Locate the cell with the specified text and output its (X, Y) center coordinate. 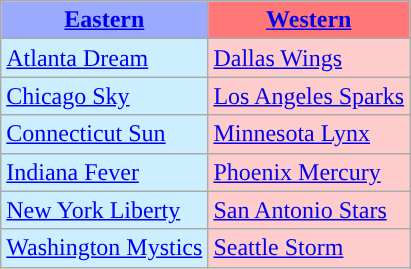
Dallas Wings (309, 58)
Seattle Storm (309, 248)
Phoenix Mercury (309, 172)
Los Angeles Sparks (309, 96)
Connecticut Sun (104, 134)
Western (309, 20)
Chicago Sky (104, 96)
Eastern (104, 20)
New York Liberty (104, 210)
Indiana Fever (104, 172)
Minnesota Lynx (309, 134)
Washington Mystics (104, 248)
Atlanta Dream (104, 58)
San Antonio Stars (309, 210)
